Determine the [x, y] coordinate at the center of the cell enclosing the given text.  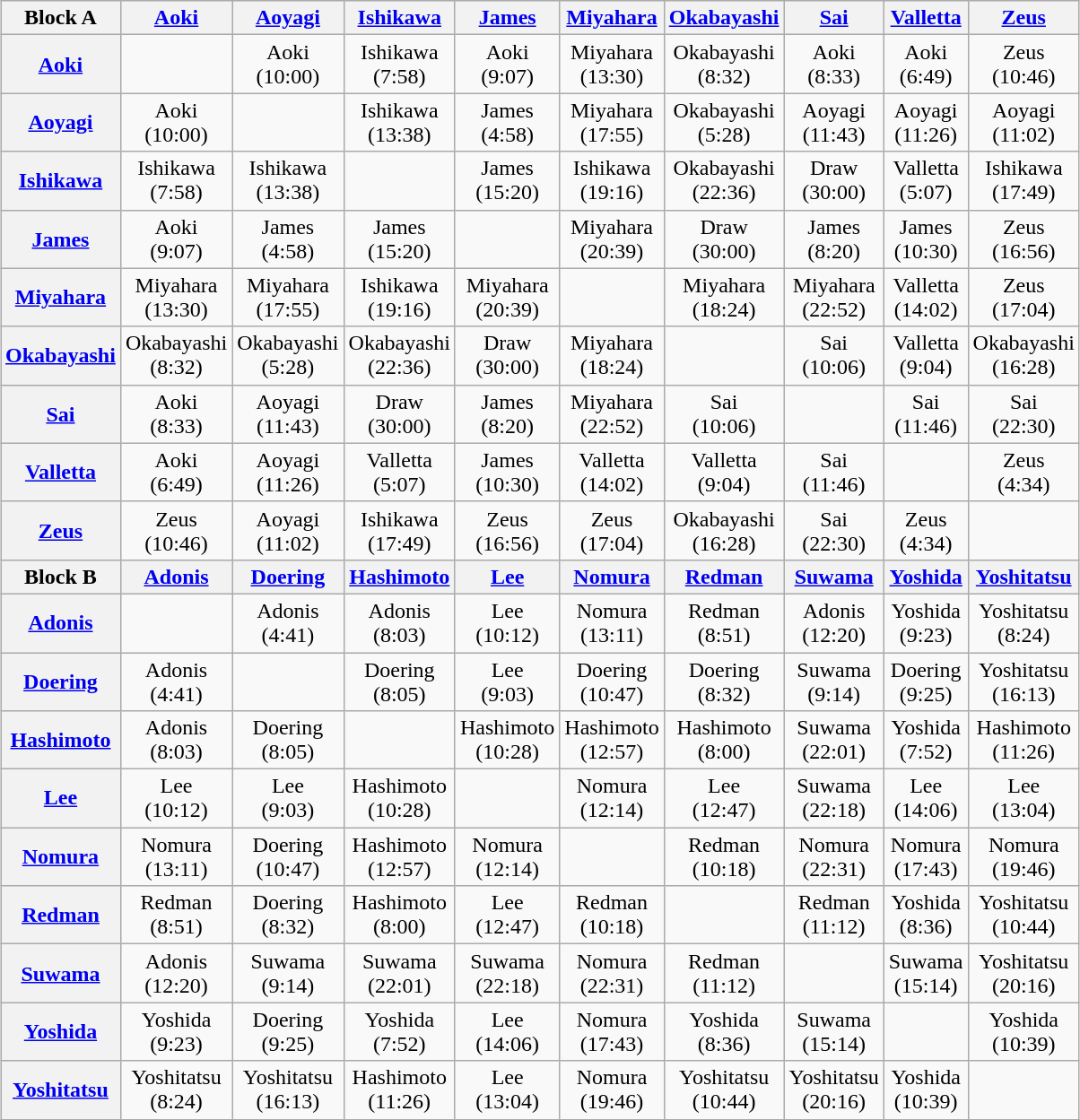
Block A [61, 18]
Block B [61, 577]
